Identify which cell holds the provided text, then report its (x, y) central coordinate. 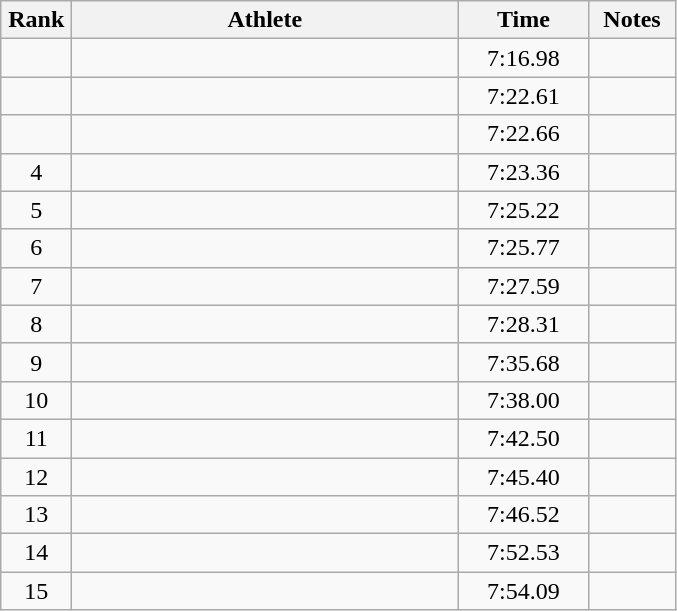
7:25.22 (524, 210)
7:28.31 (524, 324)
5 (36, 210)
7:25.77 (524, 248)
7:27.59 (524, 286)
15 (36, 591)
13 (36, 515)
7:23.36 (524, 172)
7:38.00 (524, 400)
7:22.66 (524, 134)
7 (36, 286)
10 (36, 400)
7:45.40 (524, 477)
7:54.09 (524, 591)
Time (524, 20)
8 (36, 324)
7:42.50 (524, 438)
12 (36, 477)
4 (36, 172)
Athlete (265, 20)
7:35.68 (524, 362)
11 (36, 438)
7:16.98 (524, 58)
7:52.53 (524, 553)
7:22.61 (524, 96)
Notes (632, 20)
9 (36, 362)
7:46.52 (524, 515)
14 (36, 553)
6 (36, 248)
Rank (36, 20)
